From the cell containing the given text, extract its center point as [x, y] coordinate. 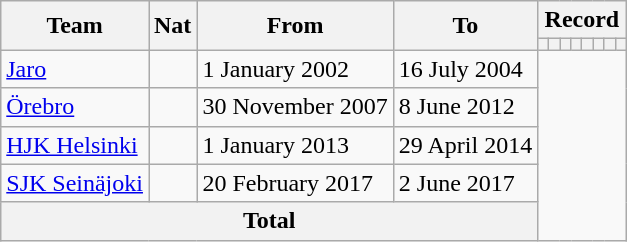
To [465, 26]
Record [582, 20]
From [295, 26]
16 July 2004 [465, 69]
Nat [172, 26]
2 June 2017 [465, 183]
29 April 2014 [465, 145]
Total [270, 221]
20 February 2017 [295, 183]
8 June 2012 [465, 107]
SJK Seinäjoki [75, 183]
1 January 2002 [295, 69]
Jaro [75, 69]
30 November 2007 [295, 107]
Örebro [75, 107]
HJK Helsinki [75, 145]
Team [75, 26]
1 January 2013 [295, 145]
